Detect which cell encompasses the target text, then output its [X, Y] center coordinate. 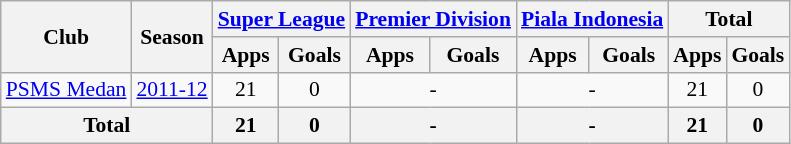
PSMS Medan [66, 90]
Club [66, 36]
Season [172, 36]
Super League [282, 19]
2011-12 [172, 90]
Piala Indonesia [592, 19]
Premier Division [433, 19]
